For the text-containing cell, return its midpoint in [x, y] coordinate format. 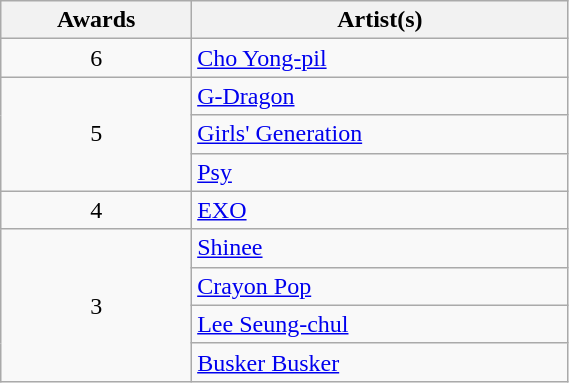
Crayon Pop [380, 286]
4 [96, 210]
Artist(s) [380, 20]
G-Dragon [380, 96]
Shinee [380, 248]
6 [96, 58]
Psy [380, 172]
5 [96, 134]
Girls' Generation [380, 134]
Busker Busker [380, 362]
Cho Yong-pil [380, 58]
Lee Seung-chul [380, 324]
Awards [96, 20]
3 [96, 305]
EXO [380, 210]
